Identify which cell holds the provided text, then report its [X, Y] central coordinate. 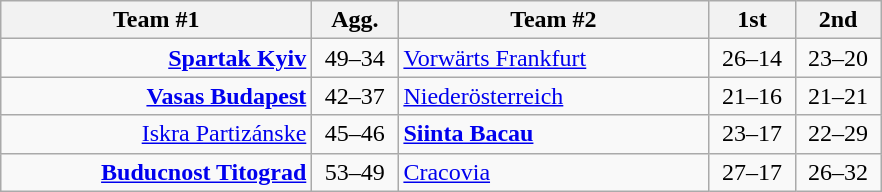
2nd [838, 20]
26–32 [838, 172]
26–14 [752, 58]
21–16 [752, 96]
42–37 [355, 96]
Team #2 [554, 20]
Buducnost Titograd [156, 172]
Agg. [355, 20]
53–49 [355, 172]
23–20 [838, 58]
27–17 [752, 172]
Siinta Bacau [554, 134]
Spartak Kyiv [156, 58]
1st [752, 20]
Niederösterreich [554, 96]
Cracovia [554, 172]
49–34 [355, 58]
Team #1 [156, 20]
23–17 [752, 134]
Iskra Partizánske [156, 134]
Vorwärts Frankfurt [554, 58]
21–21 [838, 96]
45–46 [355, 134]
22–29 [838, 134]
Vasas Budapest [156, 96]
